Return [x, y] of the center of cell containing provided text 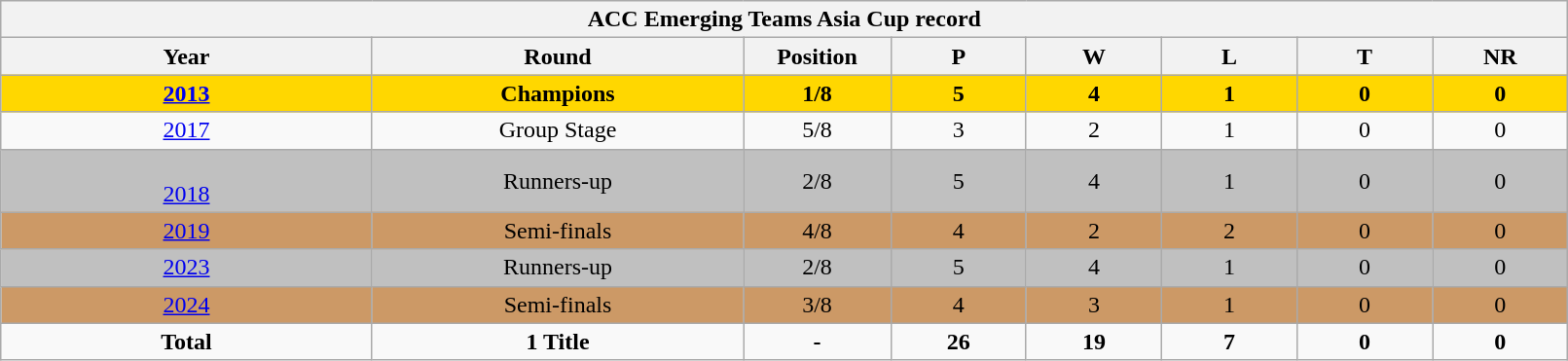
W [1094, 56]
4/8 [818, 231]
2017 [187, 130]
2019 [187, 231]
Total [187, 342]
1/8 [818, 93]
5/8 [818, 130]
- [818, 342]
Position [818, 56]
2023 [187, 268]
Champions [558, 93]
Year [187, 56]
26 [958, 342]
2018 [187, 181]
2013 [187, 93]
7 [1228, 342]
NR [1501, 56]
L [1228, 56]
T [1365, 56]
P [958, 56]
1 Title [558, 342]
Group Stage [558, 130]
2024 [187, 305]
19 [1094, 342]
3/8 [818, 305]
ACC Emerging Teams Asia Cup record [784, 19]
Round [558, 56]
